Return [X, Y] of the center of cell containing provided text 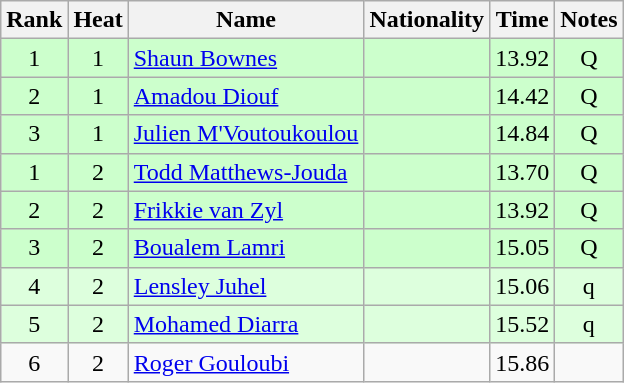
15.05 [522, 248]
14.84 [522, 134]
4 [34, 286]
Roger Gouloubi [246, 362]
Lensley Juhel [246, 286]
15.06 [522, 286]
15.86 [522, 362]
Amadou Diouf [246, 96]
5 [34, 324]
13.70 [522, 172]
Nationality [427, 20]
Time [522, 20]
Todd Matthews-Jouda [246, 172]
Notes [589, 20]
Shaun Bownes [246, 58]
Mohamed Diarra [246, 324]
Heat [98, 20]
Julien M'Voutoukoulou [246, 134]
Rank [34, 20]
Name [246, 20]
6 [34, 362]
Frikkie van Zyl [246, 210]
Boualem Lamri [246, 248]
14.42 [522, 96]
15.52 [522, 324]
